Detect which cell encompasses the target text, then output its [X, Y] center coordinate. 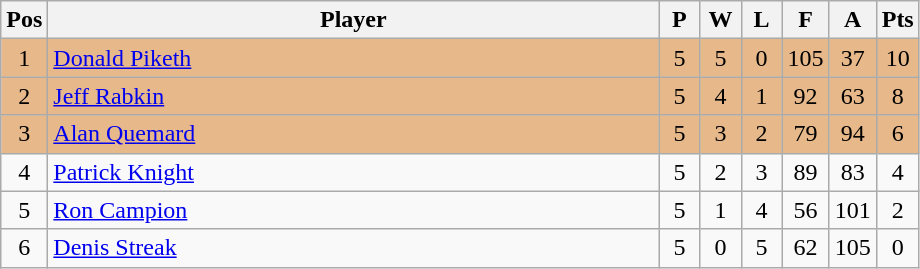
Pos [24, 20]
37 [852, 58]
Patrick Knight [354, 172]
Alan Quemard [354, 134]
A [852, 20]
W [720, 20]
P [680, 20]
F [806, 20]
94 [852, 134]
Jeff Rabkin [354, 96]
56 [806, 210]
Player [354, 20]
79 [806, 134]
Denis Streak [354, 248]
92 [806, 96]
63 [852, 96]
Ron Campion [354, 210]
Pts [898, 20]
L [762, 20]
Donald Piketh [354, 58]
101 [852, 210]
10 [898, 58]
89 [806, 172]
62 [806, 248]
83 [852, 172]
8 [898, 96]
